Pinpoint the cell where the given text exists, returning its (x, y) midpoint coordinate. 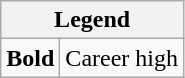
Bold (30, 58)
Career high (122, 58)
Legend (92, 20)
